For the text-containing cell, return its midpoint in (X, Y) coordinate format. 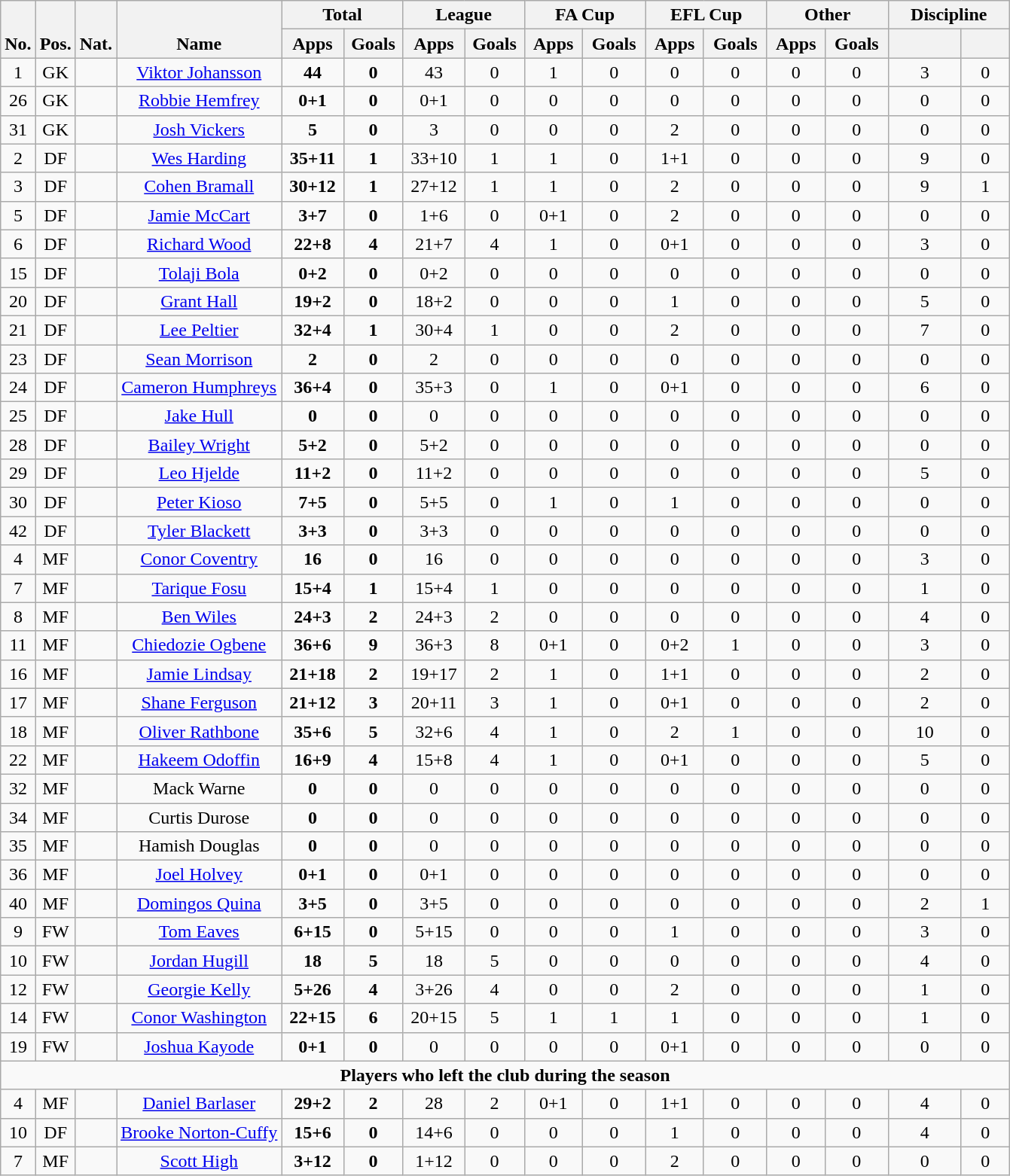
21+18 (313, 674)
3+12 (313, 1161)
43 (434, 72)
31 (18, 129)
Cohen Bramall (199, 187)
5+26 (313, 989)
15+8 (434, 760)
Bailey Wright (199, 445)
Oliver Rathbone (199, 731)
Ben Wiles (199, 617)
Tarique Fosu (199, 588)
20+15 (434, 1018)
33+10 (434, 158)
EFL Cup (706, 15)
35 (18, 846)
Brooke Norton-Cuffy (199, 1132)
Tyler Blackett (199, 531)
30 (18, 502)
20+11 (434, 702)
FA Cup (584, 15)
Jake Hull (199, 416)
35+11 (313, 158)
Conor Washington (199, 1018)
1+6 (434, 215)
32+4 (313, 330)
19 (18, 1047)
Richard Wood (199, 244)
17 (18, 702)
23 (18, 359)
No. (18, 29)
Hakeem Odoffin (199, 760)
Other (827, 15)
35+6 (313, 731)
Tom Eaves (199, 932)
Robbie Hemfrey (199, 101)
5+5 (434, 502)
32 (18, 788)
40 (18, 903)
Daniel Barlaser (199, 1104)
Joshua Kayode (199, 1047)
19+17 (434, 674)
Hamish Douglas (199, 846)
Leo Hjelde (199, 474)
22 (18, 760)
Scott High (199, 1161)
12 (18, 989)
16+9 (313, 760)
15+6 (313, 1132)
36+4 (313, 388)
Lee Peltier (199, 330)
15 (18, 273)
Mack Warne (199, 788)
Total (342, 15)
36+3 (434, 645)
27+12 (434, 187)
Viktor Johansson (199, 72)
21 (18, 330)
35+3 (434, 388)
Joel Holvey (199, 875)
3+26 (434, 989)
7+5 (313, 502)
20 (18, 301)
Discipline (949, 15)
36 (18, 875)
30+4 (434, 330)
30+12 (313, 187)
44 (313, 72)
22+15 (313, 1018)
21+12 (313, 702)
29 (18, 474)
22+8 (313, 244)
18+2 (434, 301)
Jamie Lindsay (199, 674)
14+6 (434, 1132)
Georgie Kelly (199, 989)
25 (18, 416)
5+15 (434, 932)
Sean Morrison (199, 359)
Name (199, 29)
Wes Harding (199, 158)
Tolaji Bola (199, 273)
14 (18, 1018)
1+12 (434, 1161)
29+2 (313, 1104)
19+2 (313, 301)
Shane Ferguson (199, 702)
Josh Vickers (199, 129)
Grant Hall (199, 301)
21+7 (434, 244)
36+6 (313, 645)
Players who left the club during the season (505, 1075)
32+6 (434, 731)
Curtis Durose (199, 817)
24 (18, 388)
Domingos Quina (199, 903)
11 (18, 645)
Cameron Humphreys (199, 388)
Pos. (56, 29)
26 (18, 101)
Jamie McCart (199, 215)
34 (18, 817)
Conor Coventry (199, 559)
Chiedozie Ogbene (199, 645)
42 (18, 531)
Peter Kioso (199, 502)
League (464, 15)
Nat. (96, 29)
3+7 (313, 215)
6+15 (313, 932)
Jordan Hugill (199, 961)
